Identify which cell holds the provided text, then report its (X, Y) central coordinate. 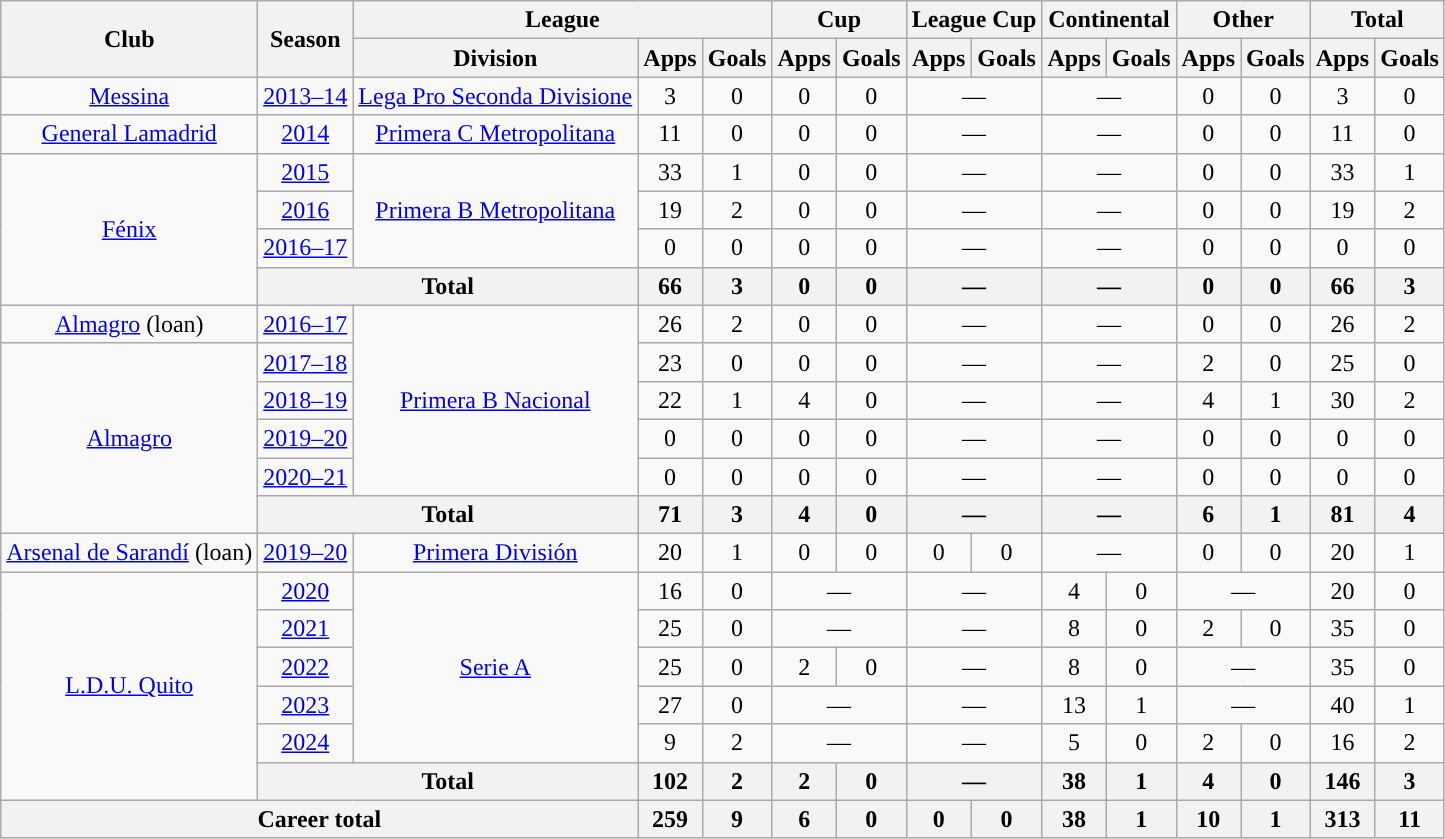
81 (1342, 515)
22 (670, 400)
Season (306, 39)
General Lamadrid (130, 134)
2014 (306, 134)
30 (1342, 400)
Lega Pro Seconda Divisione (496, 96)
2021 (306, 629)
2020–21 (306, 477)
146 (1342, 781)
10 (1208, 819)
Club (130, 39)
Serie A (496, 667)
2023 (306, 705)
102 (670, 781)
Division (496, 58)
L.D.U. Quito (130, 686)
Almagro (loan) (130, 324)
Primera C Metropolitana (496, 134)
2015 (306, 172)
Arsenal de Sarandí (loan) (130, 553)
2020 (306, 591)
Career total (320, 819)
259 (670, 819)
2022 (306, 667)
Almagro (130, 438)
Continental (1109, 20)
2017–18 (306, 362)
Cup (839, 20)
League (562, 20)
2024 (306, 743)
Messina (130, 96)
Fénix (130, 229)
5 (1074, 743)
71 (670, 515)
2016 (306, 210)
Primera B Nacional (496, 400)
40 (1342, 705)
2018–19 (306, 400)
Primera División (496, 553)
13 (1074, 705)
313 (1342, 819)
Primera B Metropolitana (496, 210)
2013–14 (306, 96)
Other (1243, 20)
27 (670, 705)
23 (670, 362)
League Cup (974, 20)
